Search for the cell housing the specified text and yield its [X, Y] center coordinate. 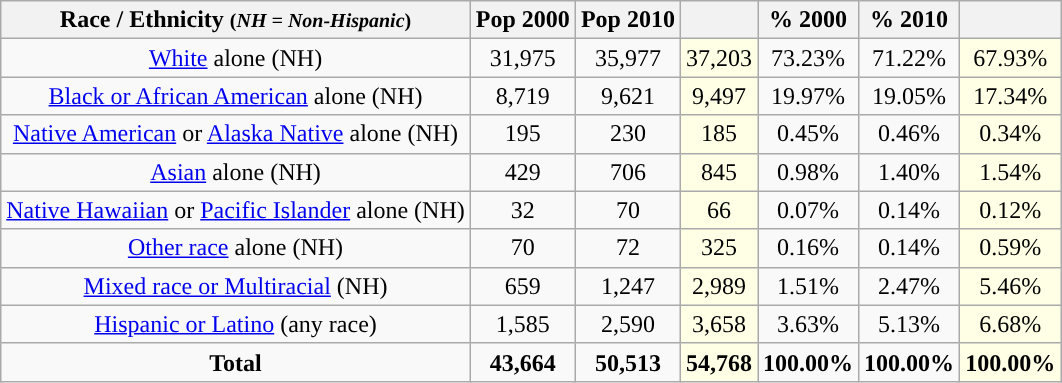
35,977 [628, 58]
0.16% [808, 248]
73.23% [808, 58]
72 [628, 248]
17.34% [1010, 96]
1.40% [910, 172]
3.63% [808, 324]
66 [718, 210]
Native Hawaiian or Pacific Islander alone (NH) [236, 210]
3,658 [718, 324]
2,590 [628, 324]
1,247 [628, 286]
706 [628, 172]
0.34% [1010, 134]
% 2000 [808, 20]
1.54% [1010, 172]
9,621 [628, 96]
2.47% [910, 286]
1,585 [522, 324]
325 [718, 248]
0.59% [1010, 248]
Total [236, 362]
Hispanic or Latino (any race) [236, 324]
429 [522, 172]
9,497 [718, 96]
0.46% [910, 134]
32 [522, 210]
54,768 [718, 362]
71.22% [910, 58]
1.51% [808, 286]
Asian alone (NH) [236, 172]
50,513 [628, 362]
659 [522, 286]
19.97% [808, 96]
0.07% [808, 210]
67.93% [1010, 58]
Black or African American alone (NH) [236, 96]
2,989 [718, 286]
6.68% [1010, 324]
0.12% [1010, 210]
5.46% [1010, 286]
19.05% [910, 96]
37,203 [718, 58]
% 2010 [910, 20]
Pop 2000 [522, 20]
230 [628, 134]
Mixed race or Multiracial (NH) [236, 286]
Pop 2010 [628, 20]
Native American or Alaska Native alone (NH) [236, 134]
Race / Ethnicity (NH = Non-Hispanic) [236, 20]
8,719 [522, 96]
43,664 [522, 362]
845 [718, 172]
31,975 [522, 58]
5.13% [910, 324]
White alone (NH) [236, 58]
0.98% [808, 172]
185 [718, 134]
195 [522, 134]
0.45% [808, 134]
Other race alone (NH) [236, 248]
